Search for the cell housing the specified text and yield its [x, y] center coordinate. 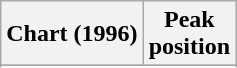
Peak position [189, 34]
Chart (1996) [72, 34]
